Extract the (x, y) coordinate from the center of the cell holding the provided text.  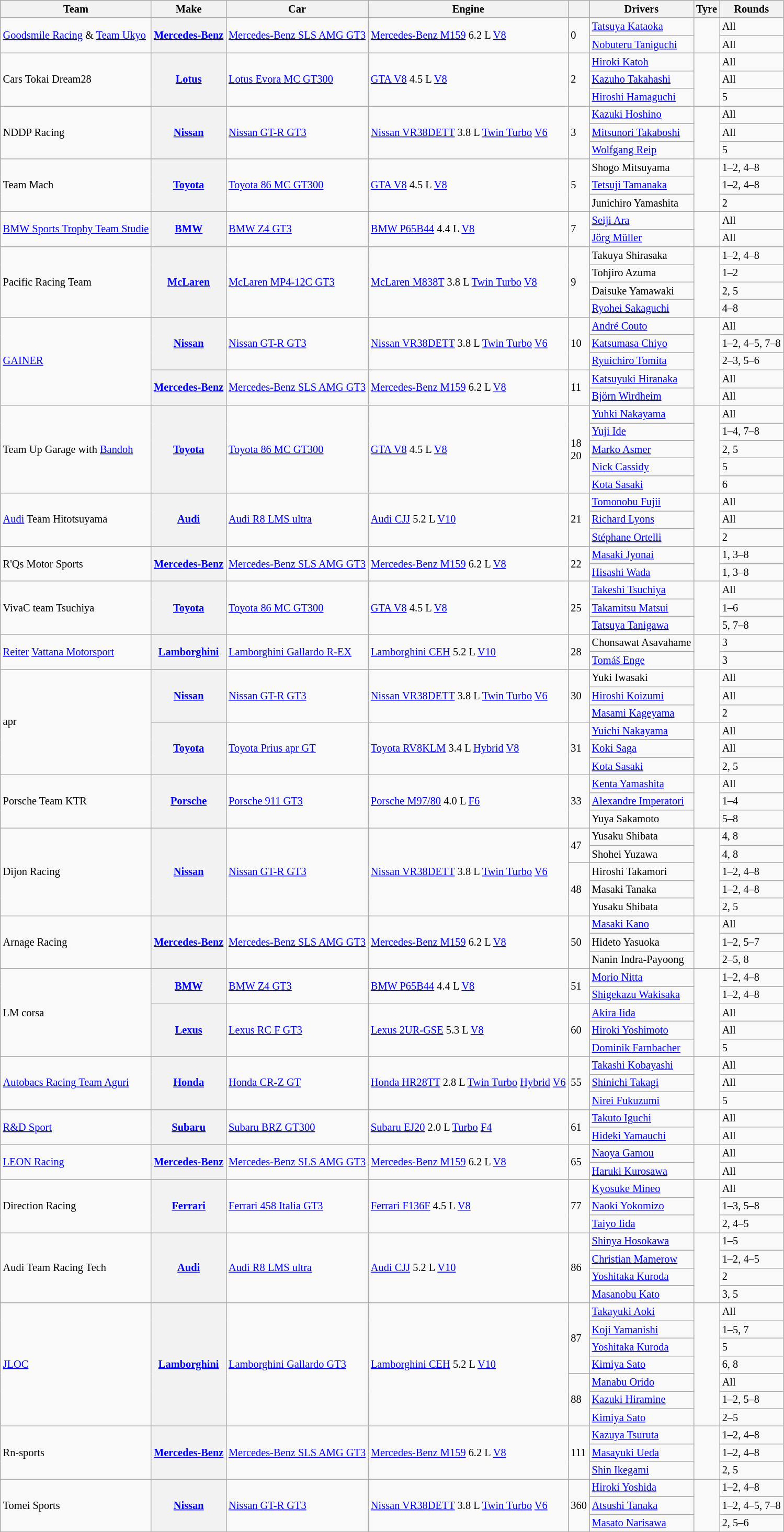
Team (76, 9)
Masaki Jyonai (641, 555)
JLOC (76, 1365)
Pacific Racing Team (76, 282)
Audi Team Racing Tech (76, 1268)
Rounds (752, 9)
Kazuya Tsuruta (641, 1435)
9 (579, 282)
Toyota RV8KLM 3.4 L Hybrid V8 (469, 748)
Atsushi Tanaka (641, 1505)
Shogo Mitsuyama (641, 167)
Porsche (188, 801)
Hiroshi Takamori (641, 872)
Hisashi Wada (641, 572)
Ferrari F136F 4.5 L V8 (469, 1206)
Honda (188, 1083)
Car (297, 9)
77 (579, 1206)
Kazuki Hiramine (641, 1400)
Audi Team Hitotsuyama (76, 520)
Honda HR28TT 2.8 L Twin Turbo Hybrid V6 (469, 1083)
McLaren M838T 3.8 L Twin Turbo V8 (469, 282)
Ryuichiro Tomita (641, 361)
Kenta Yamashita (641, 784)
Naoki Yokomizo (641, 1206)
BMW Sports Trophy Team Studie (76, 229)
Dominik Farnbacher (641, 1048)
Hiroshi Hamaguchi (641, 97)
Lotus (188, 80)
R&D Sport (76, 1127)
1–3, 5–8 (752, 1206)
Shinya Hosokawa (641, 1241)
Seiji Ara (641, 220)
1–5, 7 (752, 1330)
Shohei Yuzawa (641, 854)
6 (752, 484)
Cars Tokai Dream28 (76, 80)
Christian Mamerow (641, 1259)
Björn Wirdheim (641, 396)
Takuya Shirasaka (641, 256)
Hiroki Yoshida (641, 1488)
Haruki Kurosawa (641, 1171)
R'Qs Motor Sports (76, 564)
Tetsuji Tamanaka (641, 185)
NDDP Racing (76, 132)
Ferrari (188, 1206)
Yuya Sakamoto (641, 819)
Tohjiro Azuma (641, 273)
Morio Nitta (641, 977)
Tatsuya Tanigawa (641, 625)
Masato Narisawa (641, 1523)
Subaru BRZ GT300 (297, 1127)
2, 4–5 (752, 1224)
6, 8 (752, 1365)
Yuki Iwasaki (641, 678)
Takuto Iguchi (641, 1118)
Team Up Garage with Bandoh (76, 449)
111 (579, 1452)
Masanobu Kato (641, 1294)
Hiroki Katoh (641, 62)
Taiyo Iida (641, 1224)
60 (579, 1030)
Hiroki Yoshimoto (641, 1030)
Dijon Racing (76, 871)
Toyota Prius apr GT (297, 748)
Yuichi Nakayama (641, 731)
10 (579, 343)
Masaki Kano (641, 924)
3, 5 (752, 1294)
5–8 (752, 819)
88 (579, 1400)
Shin Ikegami (641, 1470)
7 (579, 229)
LM corsa (76, 1012)
VivaC team Tsuchiya (76, 608)
McLaren MP4-12C GT3 (297, 282)
Masaki Tanaka (641, 889)
Nirei Fukuzumi (641, 1100)
5, 7–8 (752, 625)
Akira Iida (641, 1013)
Chonsawat Asavahame (641, 643)
Richard Lyons (641, 519)
Masami Kageyama (641, 713)
1–2 (752, 273)
Manabu Orido (641, 1382)
50 (579, 941)
Kyosuke Mineo (641, 1188)
28 (579, 652)
Tatsuya Kataoka (641, 27)
21 (579, 520)
Takashi Kobayashi (641, 1065)
360 (579, 1505)
Koji Yamanishi (641, 1330)
Shinichi Takagi (641, 1083)
Takayuki Aoki (641, 1312)
51 (579, 985)
Kazuki Hoshino (641, 115)
2–3, 5–6 (752, 361)
Takeshi Tsuchiya (641, 590)
Arnage Racing (76, 941)
Shigekazu Wakisaka (641, 995)
Yuhki Nakayama (641, 414)
1–2, 4–5 (752, 1259)
1–5 (752, 1241)
Tomei Sports (76, 1505)
Nick Cassidy (641, 467)
Subaru EJ20 2.0 L Turbo F4 (469, 1127)
Team Mach (76, 185)
Hideki Yamauchi (641, 1136)
87 (579, 1338)
Tomonobu Fujii (641, 502)
1–2, 5–8 (752, 1400)
Engine (469, 9)
33 (579, 801)
Wolfgang Reip (641, 150)
Hiroshi Koizumi (641, 696)
GAINER (76, 361)
22 (579, 564)
Nanin Indra-Payoong (641, 960)
Junichiro Yamashita (641, 203)
Lotus Evora MC GT300 (297, 80)
Ryohei Sakaguchi (641, 308)
McLaren (188, 282)
Subaru (188, 1127)
Takamitsu Matsui (641, 608)
Masayuki Ueda (641, 1452)
55 (579, 1083)
Drivers (641, 9)
apr (76, 722)
1–2, 5–7 (752, 942)
1820 (579, 449)
48 (579, 889)
Hideto Yasuoka (641, 942)
Reiter Vattana Motorsport (76, 652)
2, 5–6 (752, 1523)
Autobacs Racing Team Aguri (76, 1083)
Stéphane Ortelli (641, 537)
30 (579, 696)
Goodsmile Racing & Team Ukyo (76, 36)
LEON Racing (76, 1162)
Alexandre Imperatori (641, 801)
25 (579, 608)
André Couto (641, 326)
Marko Asmer (641, 449)
1–4, 7–8 (752, 432)
Katsuyuki Hiranaka (641, 379)
Lexus 2UR-GSE 5.3 L V8 (469, 1030)
Porsche M97/80 4.0 L F6 (469, 801)
Ferrari 458 Italia GT3 (297, 1206)
Honda CR-Z GT (297, 1083)
1–6 (752, 608)
Yuji Ide (641, 432)
Porsche 911 GT3 (297, 801)
Jörg Müller (641, 238)
Tyre (707, 9)
Porsche Team KTR (76, 801)
Nobuteru Taniguchi (641, 44)
Kazuho Takahashi (641, 80)
Daisuke Yamawaki (641, 291)
Mitsunori Takaboshi (641, 132)
65 (579, 1162)
Lamborghini Gallardo GT3 (297, 1365)
Make (188, 9)
Lamborghini Gallardo R-EX (297, 652)
61 (579, 1127)
86 (579, 1268)
1–4 (752, 801)
Naoya Gamou (641, 1153)
Rn-sports (76, 1452)
2–5, 8 (752, 960)
4–8 (752, 308)
0 (579, 36)
Lexus RC F GT3 (297, 1030)
Lexus (188, 1030)
Katsumasa Chiyo (641, 344)
Direction Racing (76, 1206)
2–5 (752, 1417)
Tomáš Enge (641, 661)
31 (579, 748)
11 (579, 387)
Koki Saga (641, 748)
47 (579, 845)
